Identify which cell holds the provided text, then report its [x, y] central coordinate. 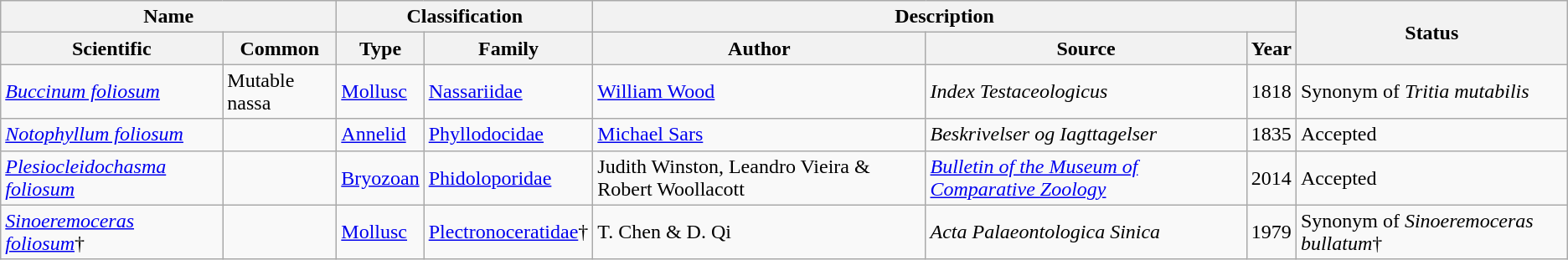
Nassariidae [508, 92]
Sinoeremoceras foliosum† [112, 232]
1979 [1271, 232]
Scientific [112, 48]
1835 [1271, 135]
Index Testaceologicus [1086, 92]
Type [380, 48]
Common [280, 48]
Annelid [380, 135]
Family [508, 48]
2014 [1271, 177]
Description [945, 17]
Name [169, 17]
1818 [1271, 92]
Author [759, 48]
Notophyllum foliosum [112, 135]
Classification [465, 17]
Phyllodocidae [508, 135]
T. Chen & D. Qi [759, 232]
Bulletin of the Museum of Comparative Zoology [1086, 177]
Synonym of Tritia mutabilis [1431, 92]
Phidoloporidae [508, 177]
Acta Palaeontologica Sinica [1086, 232]
Judith Winston, Leandro Vieira & Robert Woollacott [759, 177]
Synonym of Sinoeremoceras bullatum† [1431, 232]
Year [1271, 48]
Plesiocleidochasma foliosum [112, 177]
Mutable nassa [280, 92]
William Wood [759, 92]
Bryozoan [380, 177]
Plectronoceratidae† [508, 232]
Michael Sars [759, 135]
Source [1086, 48]
Status [1431, 33]
Beskrivelser og Iagttagelser [1086, 135]
Buccinum foliosum [112, 92]
